Locate the cell with the specified text and output its [X, Y] center coordinate. 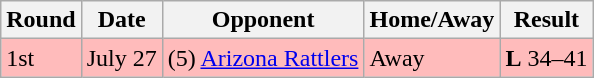
Opponent [263, 20]
L 34–41 [546, 58]
Date [122, 20]
Result [546, 20]
July 27 [122, 58]
Away [432, 58]
(5) Arizona Rattlers [263, 58]
Home/Away [432, 20]
1st [41, 58]
Round [41, 20]
